Detect which cell encompasses the target text, then output its (X, Y) center coordinate. 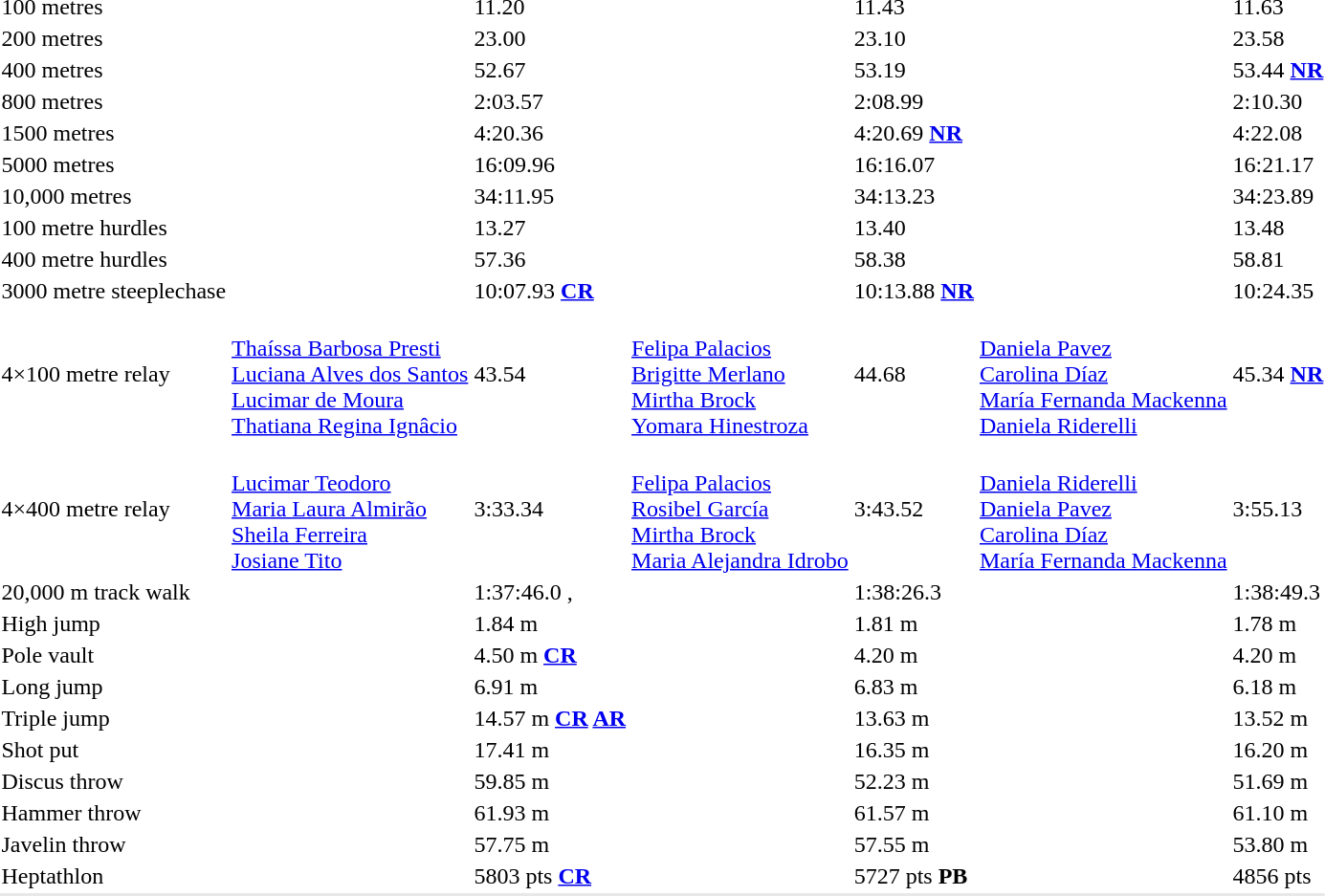
43.54 (550, 374)
4×100 metre relay (114, 374)
13.40 (914, 228)
4:22.08 (1278, 133)
10:13.88 NR (914, 291)
16:21.17 (1278, 164)
13.48 (1278, 228)
Felipa PalaciosRosibel GarcíaMirtha BrockMaria Alejandra Idrobo (740, 509)
57.55 m (914, 844)
Discus throw (114, 781)
57.36 (550, 259)
10:07.93 CR (550, 291)
53.80 m (1278, 844)
34:11.95 (550, 196)
Triple jump (114, 718)
59.85 m (550, 781)
58.38 (914, 259)
5803 pts CR (550, 876)
1:38:49.3 (1278, 592)
400 metre hurdles (114, 259)
Thaíssa Barbosa PrestiLuciana Alves dos SantosLucimar de MouraThatiana Regina Ignâcio (350, 374)
3:55.13 (1278, 509)
5000 metres (114, 164)
100 metre hurdles (114, 228)
51.69 m (1278, 781)
High jump (114, 623)
3:33.34 (550, 509)
14.57 m CR AR (550, 718)
4:20.36 (550, 133)
45.34 NR (1278, 374)
23.00 (550, 38)
1:38:26.3 (914, 592)
13.27 (550, 228)
Felipa PalaciosBrigitte MerlanoMirtha BrockYomara Hinestroza (740, 374)
Daniela RiderelliDaniela PavezCarolina DíazMaría Fernanda Mackenna (1104, 509)
2:03.57 (550, 101)
2:10.30 (1278, 101)
53.19 (914, 70)
1500 metres (114, 133)
10,000 metres (114, 196)
6.91 m (550, 687)
2:08.99 (914, 101)
52.23 m (914, 781)
4.50 m CR (550, 655)
52.67 (550, 70)
16:16.07 (914, 164)
58.81 (1278, 259)
57.75 m (550, 844)
Heptathlon (114, 876)
4×400 metre relay (114, 509)
Shot put (114, 750)
61.10 m (1278, 813)
5727 pts PB (914, 876)
4:20.69 NR (914, 133)
6.18 m (1278, 687)
Lucimar TeodoroMaria Laura AlmirãoSheila FerreiraJosiane Tito (350, 509)
10:24.35 (1278, 291)
4856 pts (1278, 876)
20,000 m track walk (114, 592)
17.41 m (550, 750)
Pole vault (114, 655)
16.35 m (914, 750)
61.93 m (550, 813)
23.58 (1278, 38)
16:09.96 (550, 164)
13.63 m (914, 718)
34:23.89 (1278, 196)
Long jump (114, 687)
1.78 m (1278, 623)
Hammer throw (114, 813)
200 metres (114, 38)
Daniela PavezCarolina DíazMaría Fernanda MackennaDaniela Riderelli (1104, 374)
13.52 m (1278, 718)
1.84 m (550, 623)
800 metres (114, 101)
3:43.52 (914, 509)
61.57 m (914, 813)
400 metres (114, 70)
3000 metre steeplechase (114, 291)
16.20 m (1278, 750)
44.68 (914, 374)
23.10 (914, 38)
Javelin throw (114, 844)
1.81 m (914, 623)
34:13.23 (914, 196)
53.44 NR (1278, 70)
6.83 m (914, 687)
1:37:46.0 , (550, 592)
